Capture the cell that displays the provided text and extract its (X, Y) central coordinate. 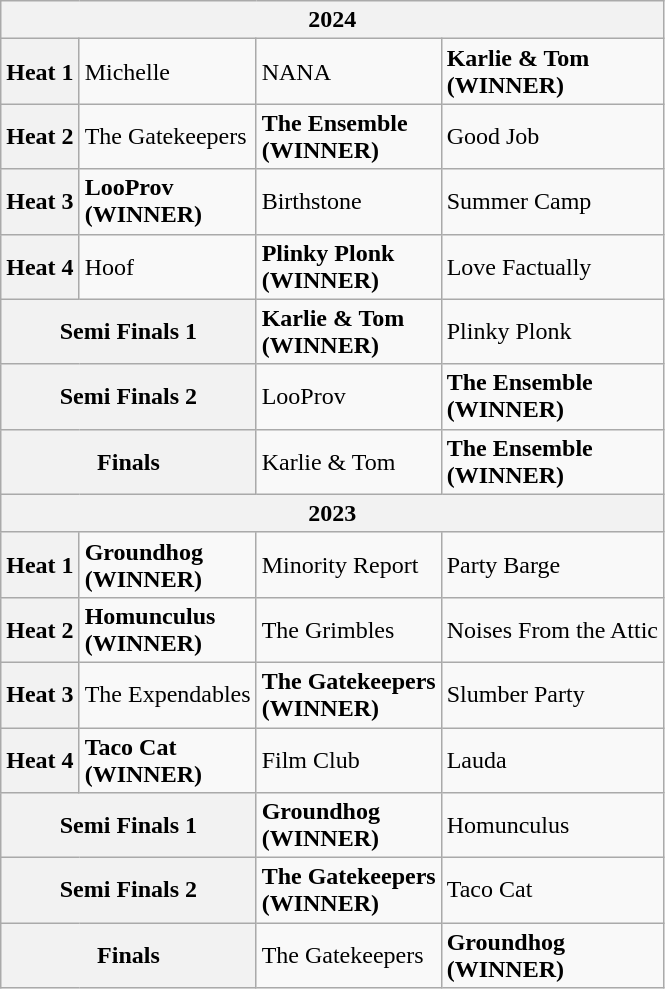
Taco Cat (552, 890)
2024 (332, 20)
NANA (348, 72)
Slumber Party (552, 694)
2023 (332, 513)
Party Barge (552, 564)
Minority Report (348, 564)
Taco Cat(WINNER) (168, 760)
Good Job (552, 136)
Michelle (168, 72)
Plinky Plonk(WINNER) (348, 266)
Love Factually (552, 266)
The Expendables (168, 694)
The Grimbles (348, 630)
LooProv (348, 396)
Hoof (168, 266)
Homunculus (552, 826)
Homunculus(WINNER) (168, 630)
Film Club (348, 760)
Noises From the Attic (552, 630)
Birthstone (348, 202)
LooProv(WINNER) (168, 202)
Plinky Plonk (552, 332)
Karlie & Tom (348, 462)
Summer Camp (552, 202)
Lauda (552, 760)
